From the cell containing the given text, extract its center point as [X, Y] coordinate. 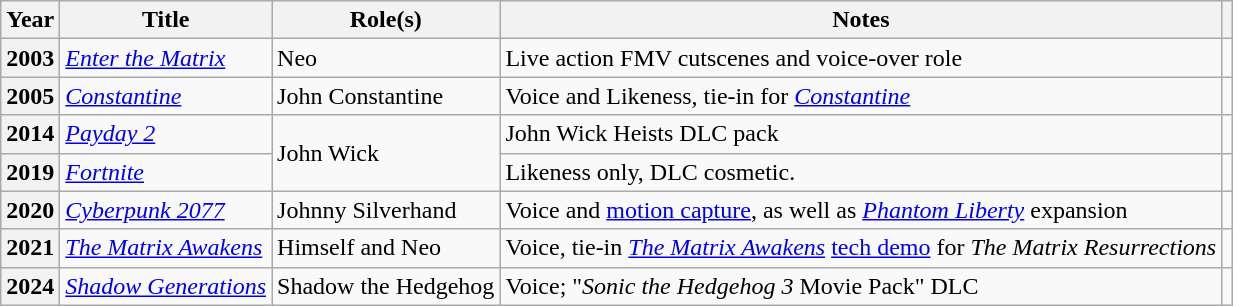
2003 [30, 58]
The Matrix Awakens [166, 248]
Payday 2 [166, 134]
Role(s) [386, 20]
Title [166, 20]
Neo [386, 58]
2014 [30, 134]
John Wick [386, 153]
2019 [30, 172]
Likeness only, DLC cosmetic. [861, 172]
Fortnite [166, 172]
Constantine [166, 96]
Live action FMV cutscenes and voice-over role [861, 58]
Year [30, 20]
John Constantine [386, 96]
Johnny Silverhand [386, 210]
Voice and Likeness, tie-in for Constantine [861, 96]
Voice and motion capture, as well as Phantom Liberty expansion [861, 210]
2020 [30, 210]
Enter the Matrix [166, 58]
2021 [30, 248]
Himself and Neo [386, 248]
Shadow Generations [166, 286]
2024 [30, 286]
2005 [30, 96]
Notes [861, 20]
Shadow the Hedgehog [386, 286]
Voice, tie-in The Matrix Awakens tech demo for The Matrix Resurrections [861, 248]
John Wick Heists DLC pack [861, 134]
Voice; "Sonic the Hedgehog 3 Movie Pack" DLC [861, 286]
Cyberpunk 2077 [166, 210]
